Output the (x, y) coordinate of the center of the cell containing the given text.  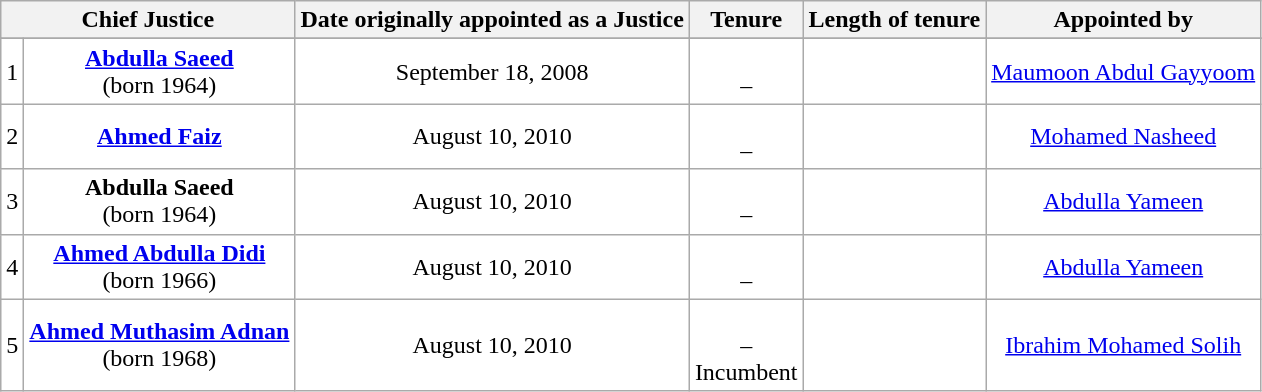
Maumoon Abdul Gayyoom (1124, 72)
5 (12, 345)
1 (12, 72)
Ahmed Muthasim Adnan(born 1968) (160, 345)
Length of tenure (894, 20)
Ahmed Abdulla Didi(born 1966) (160, 266)
3 (12, 202)
Ahmed Faiz (160, 136)
4 (12, 266)
Mohamed Nasheed (1124, 136)
2 (12, 136)
Appointed by (1124, 20)
Chief Justice (148, 20)
Tenure (746, 20)
September 18, 2008 (492, 72)
Ibrahim Mohamed Solih (1124, 345)
Date originally appointed as a Justice (492, 20)
–Incumbent (746, 345)
